Output the (x, y) coordinate of the center of the cell containing the given text.  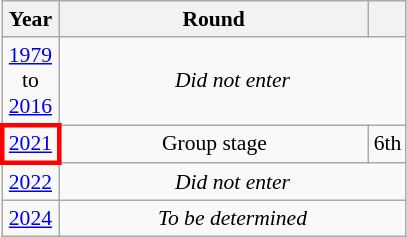
Round (214, 19)
6th (388, 144)
Group stage (214, 144)
1979to2016 (30, 81)
Year (30, 19)
2024 (30, 219)
2021 (30, 144)
2022 (30, 182)
To be determined (233, 219)
